Capture the cell that displays the provided text and extract its [X, Y] central coordinate. 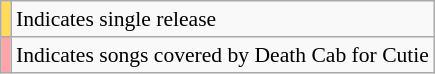
Indicates songs covered by Death Cab for Cutie [222, 55]
Indicates single release [222, 19]
